Locate the cell with the specified text and output its (X, Y) center coordinate. 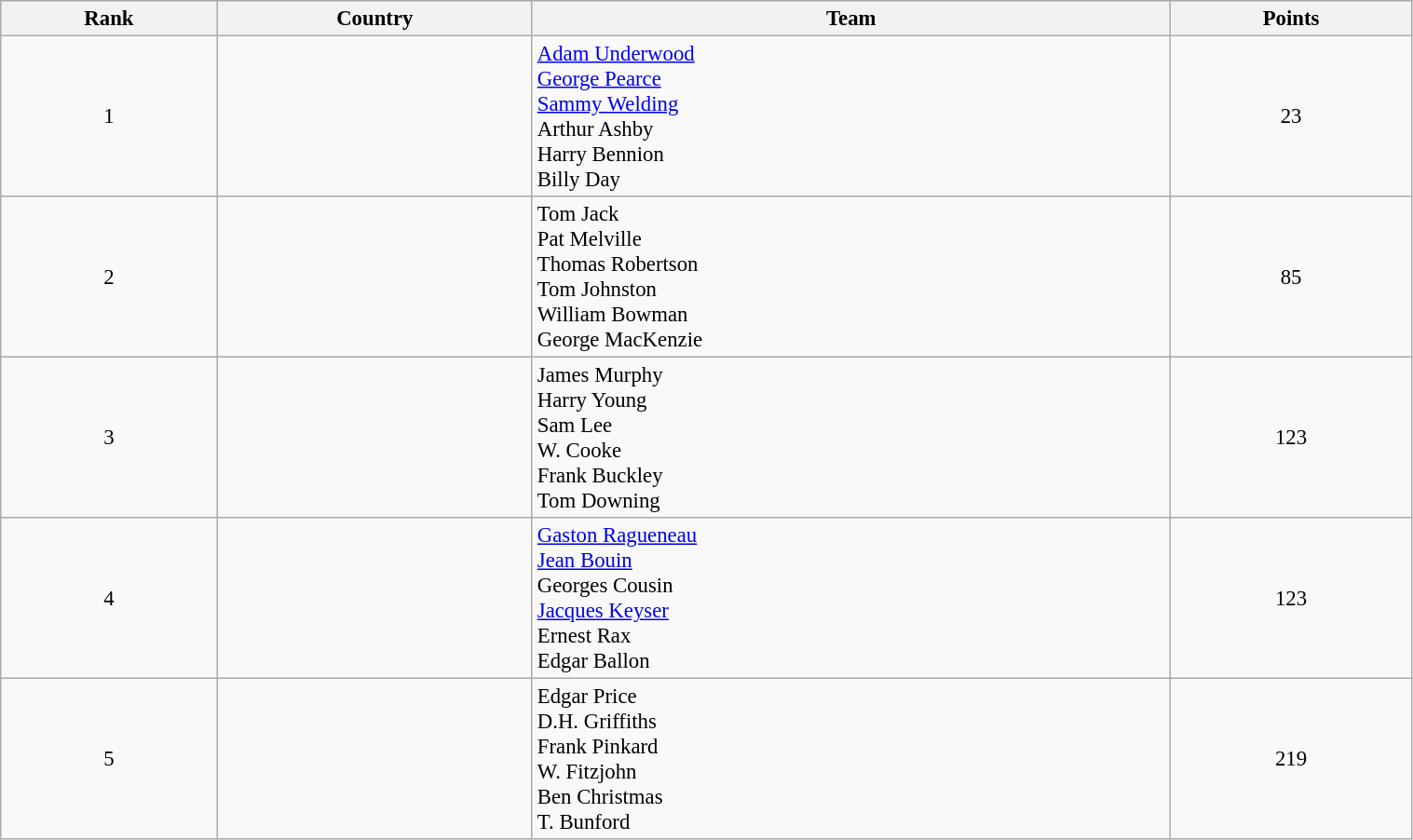
23 (1291, 117)
Team (851, 19)
1 (109, 117)
2 (109, 278)
Tom JackPat MelvilleThomas RobertsonTom JohnstonWilliam BowmanGeorge MacKenzie (851, 278)
3 (109, 438)
4 (109, 598)
Points (1291, 19)
Country (374, 19)
James MurphyHarry YoungSam LeeW. CookeFrank BuckleyTom Downing (851, 438)
Edgar PriceD.H. GriffithsFrank PinkardW. FitzjohnBen ChristmasT. Bunford (851, 760)
Gaston RagueneauJean BouinGeorges CousinJacques KeyserErnest RaxEdgar Ballon (851, 598)
219 (1291, 760)
Rank (109, 19)
5 (109, 760)
Adam UnderwoodGeorge PearceSammy WeldingArthur AshbyHarry BennionBilly Day (851, 117)
85 (1291, 278)
